Identify which cell holds the provided text, then report its (x, y) central coordinate. 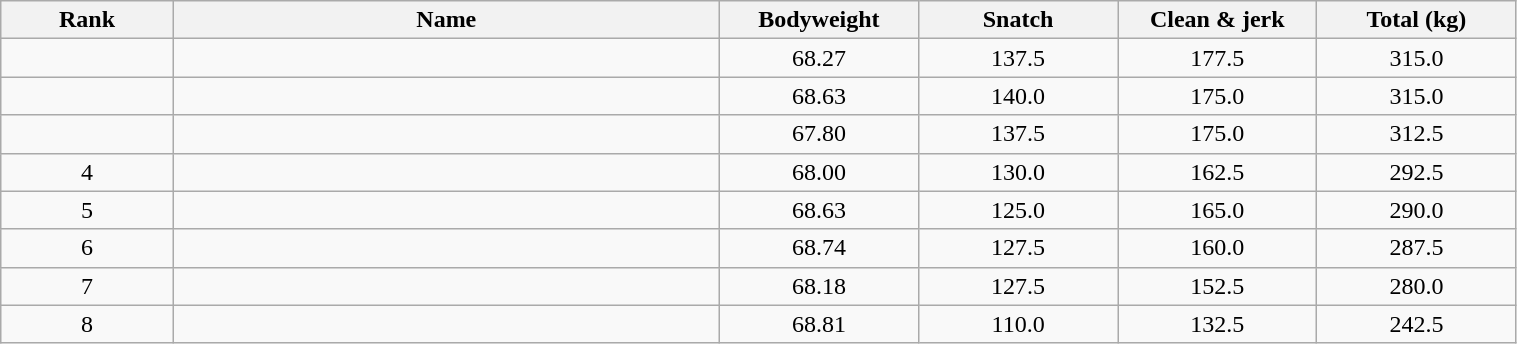
152.5 (1218, 286)
110.0 (1018, 324)
8 (87, 324)
68.81 (818, 324)
68.00 (818, 172)
312.5 (1416, 134)
Total (kg) (1416, 20)
292.5 (1416, 172)
Rank (87, 20)
68.18 (818, 286)
125.0 (1018, 210)
280.0 (1416, 286)
Bodyweight (818, 20)
177.5 (1218, 58)
6 (87, 248)
7 (87, 286)
162.5 (1218, 172)
140.0 (1018, 96)
160.0 (1218, 248)
5 (87, 210)
130.0 (1018, 172)
Snatch (1018, 20)
287.5 (1416, 248)
242.5 (1416, 324)
165.0 (1218, 210)
290.0 (1416, 210)
132.5 (1218, 324)
Clean & jerk (1218, 20)
Name (446, 20)
4 (87, 172)
68.74 (818, 248)
68.27 (818, 58)
67.80 (818, 134)
